Determine the (x, y) coordinate at the center of the cell enclosing the given text.  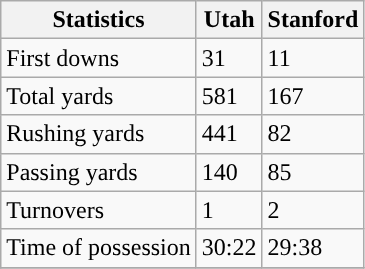
Turnovers (99, 210)
581 (229, 96)
31 (229, 58)
1 (229, 210)
Rushing yards (99, 134)
Time of possession (99, 248)
First downs (99, 58)
85 (313, 172)
2 (313, 210)
Total yards (99, 96)
Stanford (313, 20)
Statistics (99, 20)
11 (313, 58)
Utah (229, 20)
29:38 (313, 248)
Passing yards (99, 172)
140 (229, 172)
441 (229, 134)
167 (313, 96)
30:22 (229, 248)
82 (313, 134)
